Return [X, Y] of the center of cell containing provided text 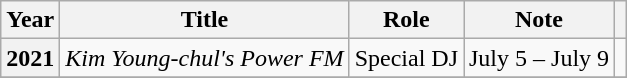
Title [204, 20]
Kim Young-chul's Power FM [204, 58]
Role [406, 20]
Year [30, 20]
Note [540, 20]
Special DJ [406, 58]
2021 [30, 58]
July 5 – July 9 [540, 58]
